Pinpoint the cell where the given text exists, returning its (x, y) midpoint coordinate. 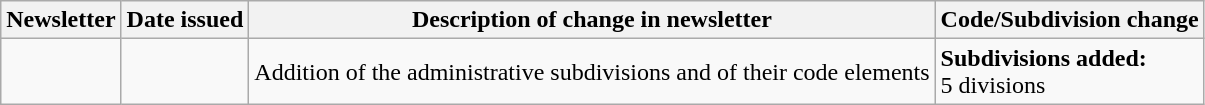
Code/Subdivision change (1070, 20)
Date issued (185, 20)
Addition of the administrative subdivisions and of their code elements (592, 72)
Description of change in newsletter (592, 20)
Newsletter (61, 20)
Subdivisions added: 5 divisions (1070, 72)
